Determine the (x, y) coordinate at the center of the cell enclosing the given text.  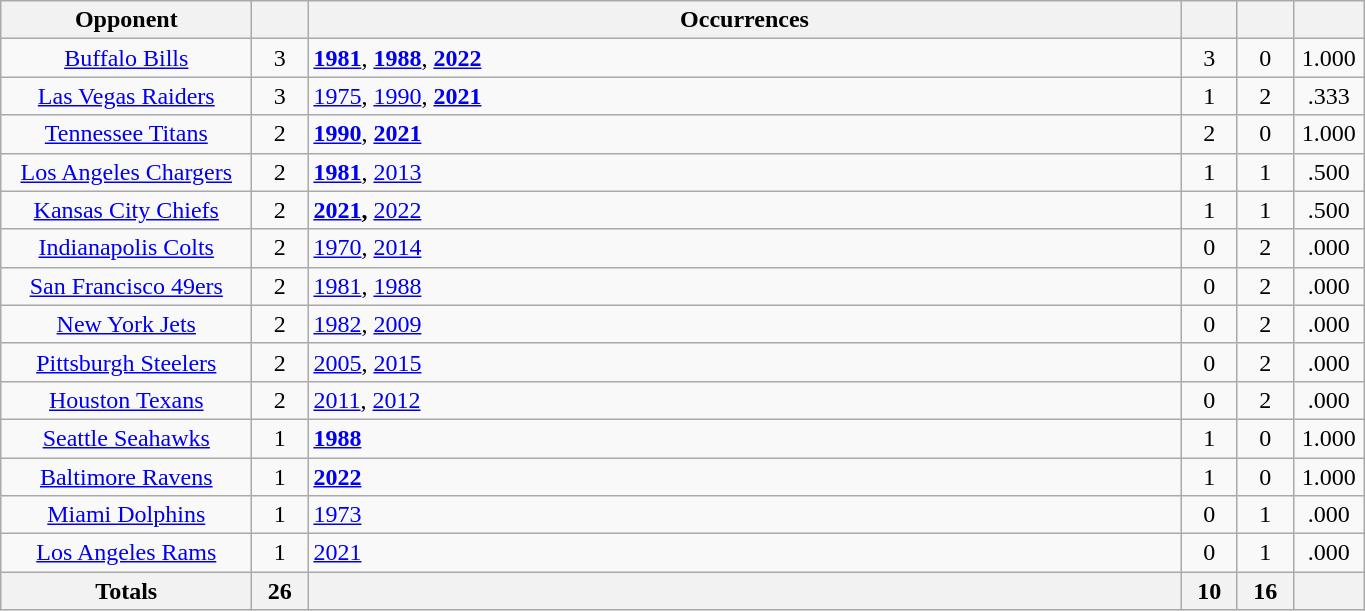
Kansas City Chiefs (126, 210)
New York Jets (126, 324)
1981, 1988 (744, 286)
10 (1209, 591)
Tennessee Titans (126, 134)
San Francisco 49ers (126, 286)
Las Vegas Raiders (126, 96)
1990, 2021 (744, 134)
1988 (744, 438)
2011, 2012 (744, 400)
1975, 1990, 2021 (744, 96)
Seattle Seahawks (126, 438)
Buffalo Bills (126, 58)
2022 (744, 477)
16 (1265, 591)
Totals (126, 591)
Baltimore Ravens (126, 477)
Houston Texans (126, 400)
2021, 2022 (744, 210)
1982, 2009 (744, 324)
1970, 2014 (744, 248)
Miami Dolphins (126, 515)
Indianapolis Colts (126, 248)
2021 (744, 553)
1973 (744, 515)
Opponent (126, 20)
Los Angeles Rams (126, 553)
Pittsburgh Steelers (126, 362)
Occurrences (744, 20)
1981, 1988, 2022 (744, 58)
.333 (1328, 96)
Los Angeles Chargers (126, 172)
2005, 2015 (744, 362)
26 (280, 591)
1981, 2013 (744, 172)
